For the text-containing cell, return its midpoint in (x, y) coordinate format. 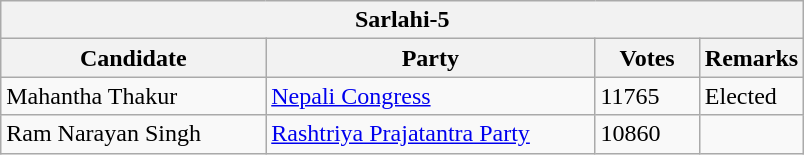
Sarlahi-5 (402, 20)
Ram Narayan Singh (134, 134)
Remarks (751, 58)
Candidate (134, 58)
11765 (647, 96)
Mahantha Thakur (134, 96)
Votes (647, 58)
Nepali Congress (430, 96)
Elected (751, 96)
Rashtriya Prajatantra Party (430, 134)
Party (430, 58)
10860 (647, 134)
